Output the [x, y] coordinate of the center of the cell containing the given text.  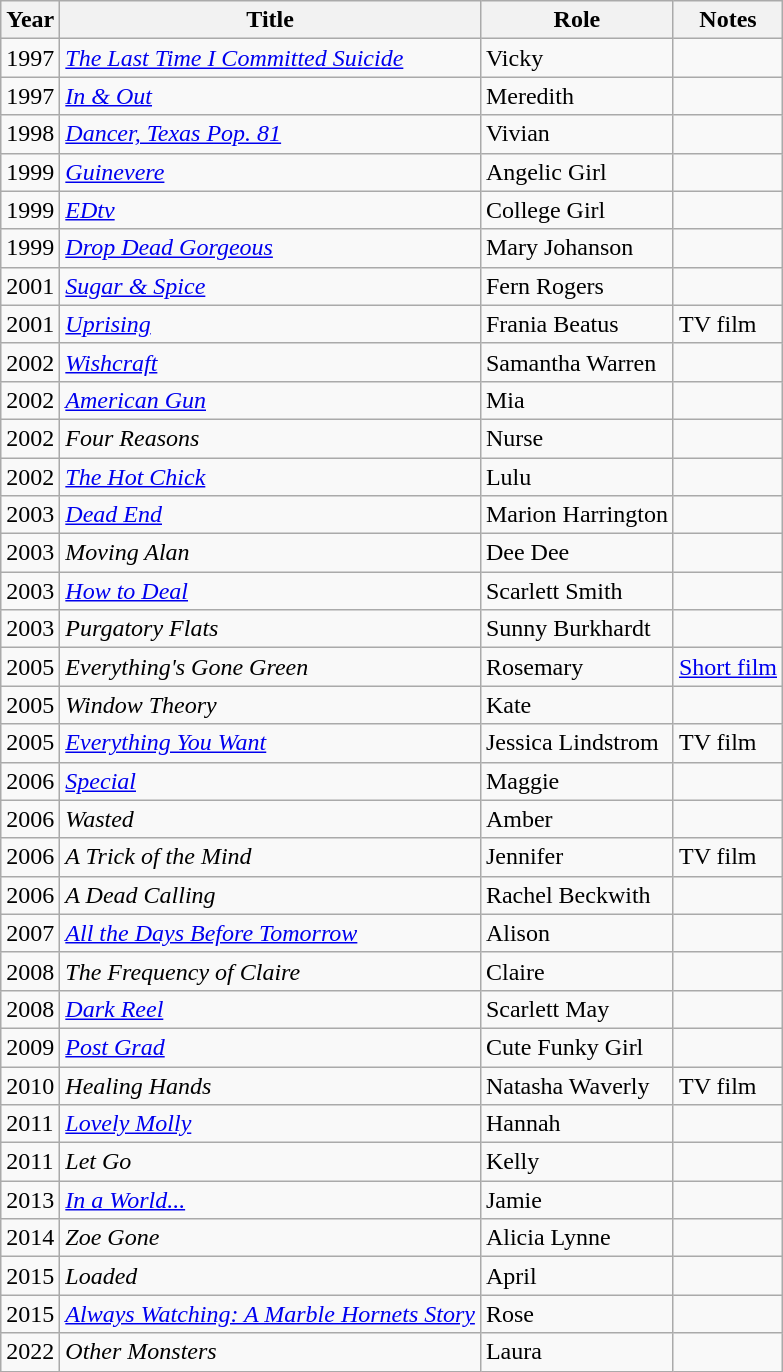
The Hot Chick [270, 477]
All the Days Before Tomorrow [270, 933]
Year [30, 20]
Jennifer [576, 857]
Hannah [576, 1124]
Scarlett Smith [576, 591]
2014 [30, 1238]
Marion Harrington [576, 515]
Let Go [270, 1162]
Jessica Lindstrom [576, 743]
Healing Hands [270, 1085]
College Girl [576, 210]
2022 [30, 1352]
Four Reasons [270, 438]
How to Deal [270, 591]
Drop Dead Gorgeous [270, 248]
Maggie [576, 781]
Uprising [270, 324]
2010 [30, 1085]
Natasha Waverly [576, 1085]
1998 [30, 134]
The Frequency of Claire [270, 971]
Alicia Lynne [576, 1238]
EDtv [270, 210]
2009 [30, 1047]
Everything's Gone Green [270, 667]
Post Grad [270, 1047]
Dark Reel [270, 1009]
Claire [576, 971]
2013 [30, 1200]
Dee Dee [576, 553]
Mia [576, 400]
Dead End [270, 515]
Lovely Molly [270, 1124]
In a World... [270, 1200]
Other Monsters [270, 1352]
Always Watching: A Marble Hornets Story [270, 1314]
The Last Time I Committed Suicide [270, 58]
Cute Funky Girl [576, 1047]
Fern Rogers [576, 286]
Jamie [576, 1200]
Laura [576, 1352]
Wasted [270, 819]
Sunny Burkhardt [576, 629]
Rose [576, 1314]
Rachel Beckwith [576, 895]
Kate [576, 705]
A Dead Calling [270, 895]
A Trick of the Mind [270, 857]
Scarlett May [576, 1009]
Amber [576, 819]
Title [270, 20]
Vivian [576, 134]
Lulu [576, 477]
American Gun [270, 400]
Dancer, Texas Pop. 81 [270, 134]
Short film [728, 667]
Nurse [576, 438]
In & Out [270, 96]
2007 [30, 933]
Frania Beatus [576, 324]
Special [270, 781]
Everything You Want [270, 743]
Loaded [270, 1276]
Notes [728, 20]
Guinevere [270, 172]
Kelly [576, 1162]
Purgatory Flats [270, 629]
Rosemary [576, 667]
Role [576, 20]
Window Theory [270, 705]
April [576, 1276]
Wishcraft [270, 362]
Meredith [576, 96]
Alison [576, 933]
Moving Alan [270, 553]
Angelic Girl [576, 172]
Zoe Gone [270, 1238]
Mary Johanson [576, 248]
Samantha Warren [576, 362]
Sugar & Spice [270, 286]
Vicky [576, 58]
